Scan for the cell matching the given text and deliver its (x, y) coordinate at center. 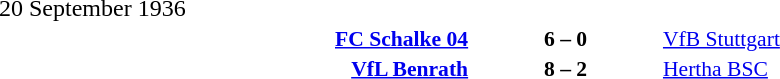
6 – 0 (566, 38)
